Find where the given text appears and provide that cell's center as (X, Y) coordinate. 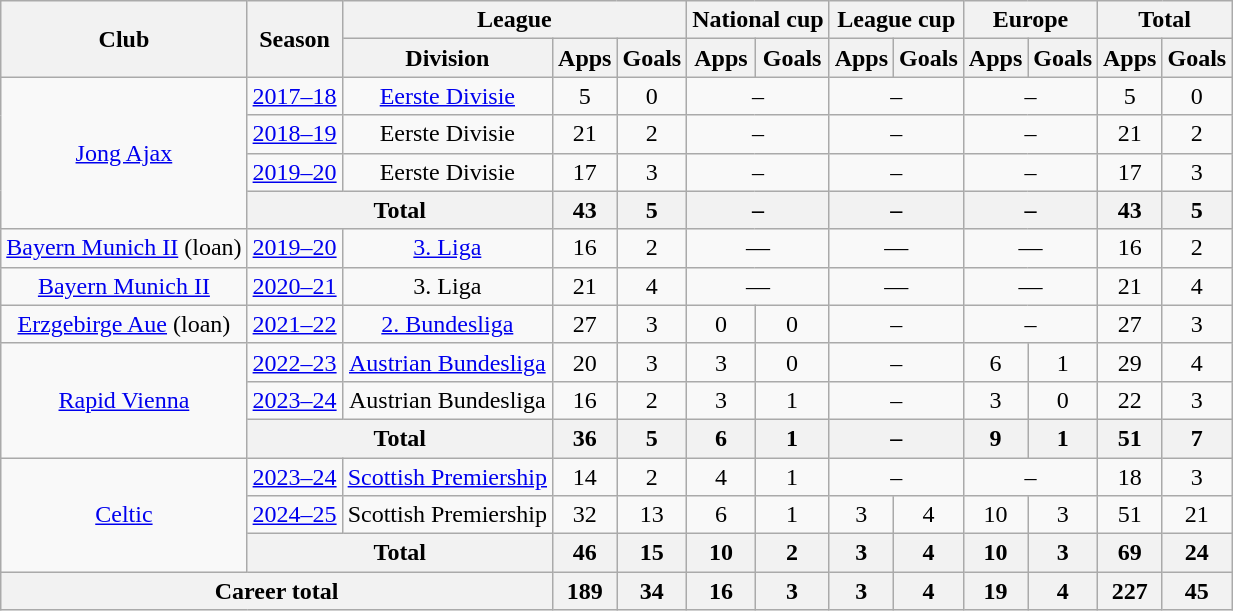
Erzgebirge Aue (loan) (124, 324)
22 (1130, 400)
Jong Ajax (124, 153)
227 (1130, 591)
15 (652, 553)
2017–18 (294, 96)
45 (1197, 591)
36 (585, 438)
Europe (1030, 20)
7 (1197, 438)
69 (1130, 553)
Club (124, 39)
24 (1197, 553)
18 (1130, 477)
2020–21 (294, 286)
Career total (277, 591)
34 (652, 591)
Bayern Munich II (loan) (124, 248)
189 (585, 591)
2018–19 (294, 134)
National cup (758, 20)
League cup (896, 20)
2021–22 (294, 324)
Rapid Vienna (124, 400)
29 (1130, 362)
2024–25 (294, 515)
9 (995, 438)
Celtic (124, 515)
League (514, 20)
2. Bundesliga (447, 324)
20 (585, 362)
Bayern Munich II (124, 286)
Season (294, 39)
Division (447, 58)
14 (585, 477)
46 (585, 553)
13 (652, 515)
19 (995, 591)
32 (585, 515)
2022–23 (294, 362)
